Return the [X, Y] coordinate for the center point of the cell that contains the specified text.  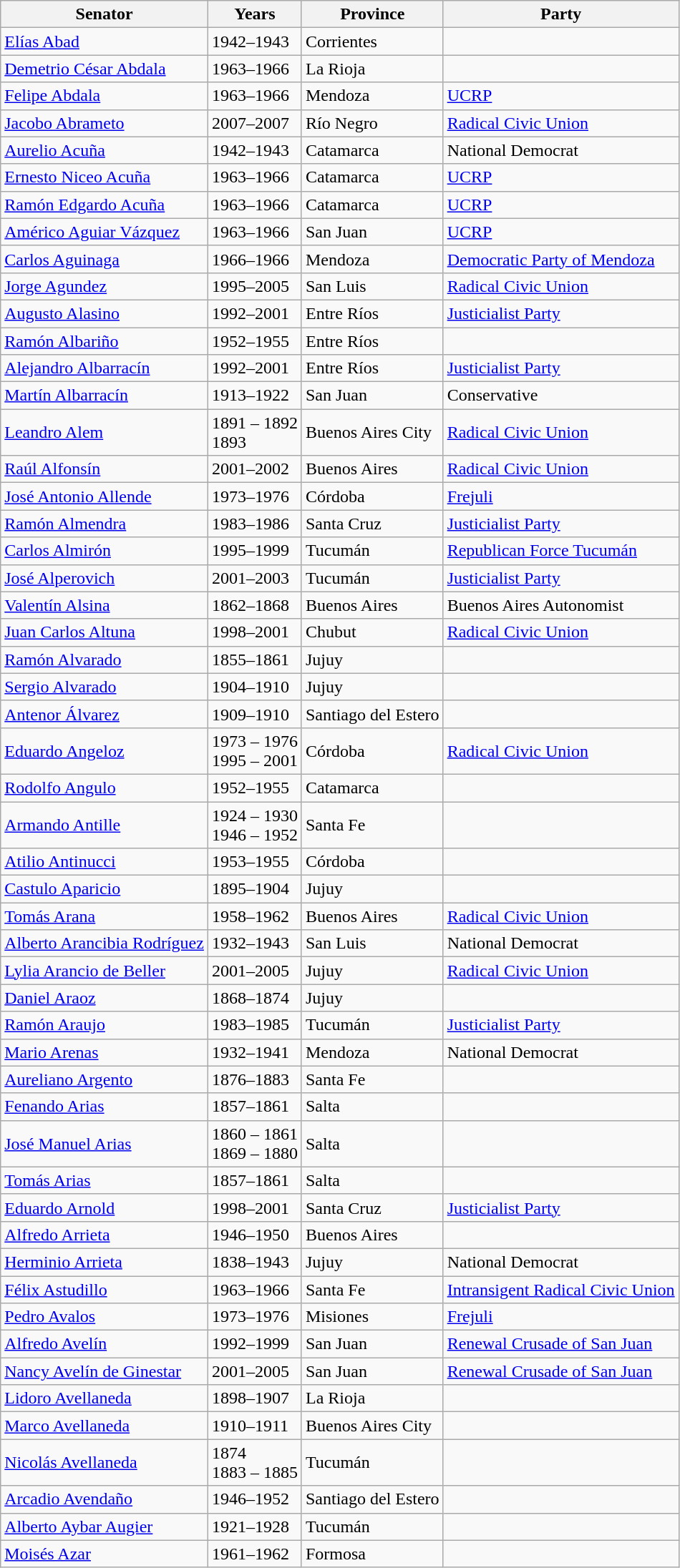
1946–1952 [255, 1499]
Alfredo Arrieta [105, 1235]
1966–1966 [255, 259]
Party [561, 14]
Ramón Araujo [105, 1025]
1909–1910 [255, 714]
Nicolás Avellaneda [105, 1462]
Fenando Arias [105, 1107]
Alberto Aybar Augier [105, 1527]
Ramón Alvarado [105, 660]
1895–1904 [255, 889]
José Antonio Allende [105, 496]
1855–1861 [255, 660]
Américo Aguiar Vázquez [105, 232]
Arcadio Avendaño [105, 1499]
Buenos Aires Autonomist [561, 605]
Province [372, 14]
Misiones [372, 1317]
Ramón Albariño [105, 341]
1953–1955 [255, 862]
Félix Astudillo [105, 1290]
Valentín Alsina [105, 605]
José Manuel Arias [105, 1143]
1876–1883 [255, 1079]
Alfredo Avelín [105, 1344]
Pedro Avalos [105, 1317]
Mario Arenas [105, 1052]
Republican Force Tucumán [561, 551]
Armando Antille [105, 824]
Ramón Edgardo Acuña [105, 205]
1932–1943 [255, 944]
Rodolfo Angulo [105, 788]
1891 – 18921893 [255, 432]
1910–1911 [255, 1426]
Carlos Aguinaga [105, 259]
Ramón Almendra [105, 524]
Senator [105, 14]
1992–1999 [255, 1344]
1973 – 19761995 – 2001 [255, 751]
2001–2002 [255, 469]
Elías Abad [105, 41]
Tomás Arana [105, 916]
1921–1928 [255, 1527]
1860 – 18611869 – 1880 [255, 1143]
1983–1986 [255, 524]
1868–1874 [255, 998]
Lylia Arancio de Beller [105, 971]
Chubut [372, 632]
Alberto Arancibia Rodríguez [105, 944]
1995–2005 [255, 286]
2001–2003 [255, 578]
Eduardo Arnold [105, 1207]
Nancy Avelín de Ginestar [105, 1371]
Leandro Alem [105, 432]
1958–1962 [255, 916]
Lidoro Avellaneda [105, 1398]
1862–1868 [255, 605]
Atilio Antinucci [105, 862]
Aurelio Acuña [105, 150]
1983–1985 [255, 1025]
Herminio Arrieta [105, 1262]
Aureliano Argento [105, 1079]
Río Negro [372, 123]
Jacobo Abrameto [105, 123]
Castulo Aparicio [105, 889]
Formosa [372, 1554]
Moisés Azar [105, 1554]
Alejandro Albarracín [105, 368]
Intransigent Radical Civic Union [561, 1290]
Jorge Agundez [105, 286]
Carlos Almirón [105, 551]
1932–1941 [255, 1052]
Raúl Alfonsín [105, 469]
2007–2007 [255, 123]
Antenor Álvarez [105, 714]
Augusto Alasino [105, 313]
1924 – 19301946 – 1952 [255, 824]
1904–1910 [255, 687]
José Alperovich [105, 578]
Sergio Alvarado [105, 687]
Demetrio César Abdala [105, 69]
Tomás Arias [105, 1180]
Years [255, 14]
Daniel Araoz [105, 998]
Eduardo Angeloz [105, 751]
1898–1907 [255, 1398]
Martín Albarracín [105, 396]
1946–1950 [255, 1235]
Felipe Abdala [105, 96]
Ernesto Niceo Acuña [105, 177]
1961–1962 [255, 1554]
1995–1999 [255, 551]
Democratic Party of Mendoza [561, 259]
18741883 – 1885 [255, 1462]
1838–1943 [255, 1262]
Marco Avellaneda [105, 1426]
Conservative [561, 396]
1913–1922 [255, 396]
Juan Carlos Altuna [105, 632]
Corrientes [372, 41]
